For the text-containing cell, return its midpoint in (X, Y) coordinate format. 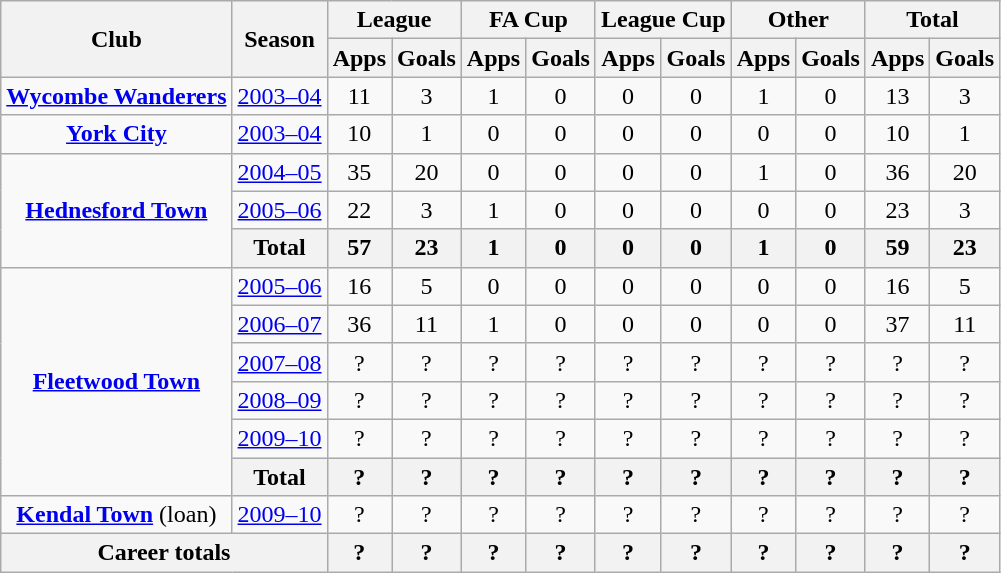
59 (897, 248)
Wycombe Wanderers (116, 96)
Hednesford Town (116, 210)
2008–09 (280, 400)
York City (116, 134)
Other (798, 20)
Club (116, 39)
League (394, 20)
FA Cup (528, 20)
13 (897, 96)
57 (359, 248)
Fleetwood Town (116, 381)
37 (897, 324)
2007–08 (280, 362)
Kendal Town (loan) (116, 515)
2006–07 (280, 324)
Season (280, 39)
Career totals (164, 553)
22 (359, 210)
35 (359, 172)
League Cup (663, 20)
2004–05 (280, 172)
